Return [X, Y] of the center of cell containing provided text 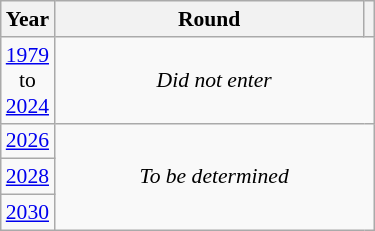
Year [28, 19]
2028 [28, 177]
2026 [28, 141]
1979to2024 [28, 80]
2030 [28, 213]
To be determined [214, 176]
Did not enter [214, 80]
Round [209, 19]
